For the text-containing cell, return its midpoint in (X, Y) coordinate format. 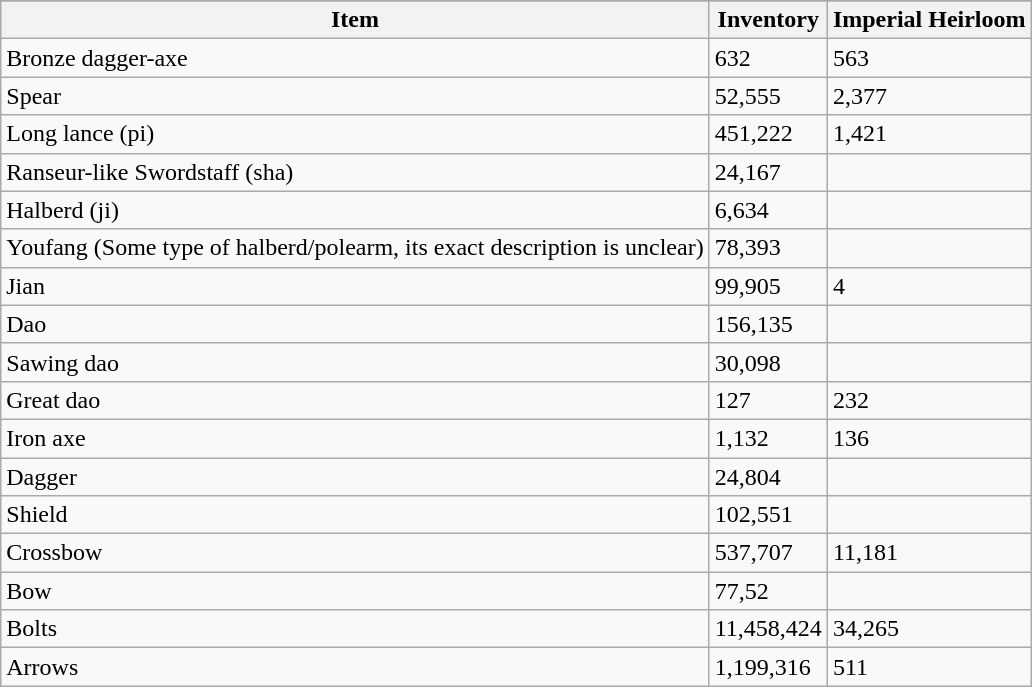
Imperial Heirloom (929, 20)
99,905 (768, 286)
511 (929, 667)
Halberd (ji) (355, 210)
Sawing dao (355, 362)
1,199,316 (768, 667)
Crossbow (355, 553)
Jian (355, 286)
537,707 (768, 553)
77,52 (768, 591)
6,634 (768, 210)
Arrows (355, 667)
1,421 (929, 134)
78,393 (768, 248)
4 (929, 286)
1,132 (768, 438)
Shield (355, 515)
232 (929, 400)
102,551 (768, 515)
30,098 (768, 362)
11,181 (929, 553)
Bolts (355, 629)
Dagger (355, 477)
Youfang (Some type of halberd/polearm, its exact description is unclear) (355, 248)
Dao (355, 324)
Bow (355, 591)
Ranseur-like Swordstaff (sha) (355, 172)
Inventory (768, 20)
52,555 (768, 96)
Great dao (355, 400)
136 (929, 438)
156,135 (768, 324)
563 (929, 58)
24,804 (768, 477)
11,458,424 (768, 629)
632 (768, 58)
34,265 (929, 629)
127 (768, 400)
Bronze dagger-axe (355, 58)
Long lance (pi) (355, 134)
451,222 (768, 134)
Spear (355, 96)
Iron axe (355, 438)
Item (355, 20)
24,167 (768, 172)
2,377 (929, 96)
